Return the [X, Y] coordinate for the center point of the cell that contains the specified text.  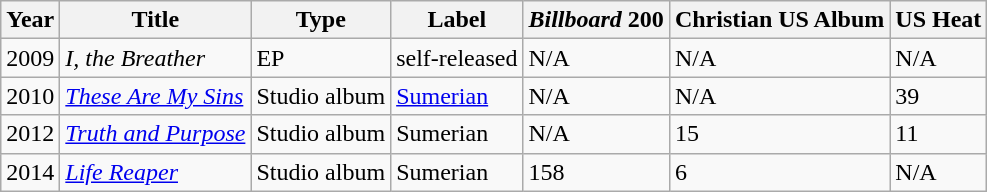
11 [938, 134]
39 [938, 96]
I, the Breather [156, 58]
US Heat [938, 20]
6 [779, 172]
Year [30, 20]
Label [457, 20]
Truth and Purpose [156, 134]
2012 [30, 134]
2010 [30, 96]
Life Reaper [156, 172]
158 [596, 172]
15 [779, 134]
EP [321, 58]
Billboard 200 [596, 20]
These Are My Sins [156, 96]
Christian US Album [779, 20]
Title [156, 20]
2009 [30, 58]
self-released [457, 58]
2014 [30, 172]
Type [321, 20]
